Find where the given text appears and provide that cell's center as [x, y] coordinate. 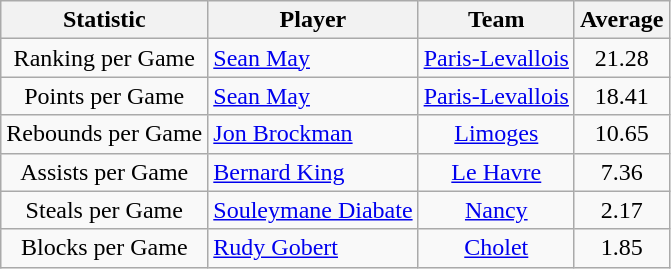
Nancy [496, 210]
2.17 [622, 210]
Average [622, 20]
Bernard King [313, 172]
10.65 [622, 134]
Le Havre [496, 172]
1.85 [622, 248]
Points per Game [104, 96]
Player [313, 20]
Cholet [496, 248]
Limoges [496, 134]
Rudy Gobert [313, 248]
Blocks per Game [104, 248]
Souleymane Diabate [313, 210]
18.41 [622, 96]
21.28 [622, 58]
Rebounds per Game [104, 134]
Assists per Game [104, 172]
Ranking per Game [104, 58]
Statistic [104, 20]
Team [496, 20]
7.36 [622, 172]
Steals per Game [104, 210]
Jon Brockman [313, 134]
